Return the [X, Y] coordinate for the center point of the cell that contains the specified text.  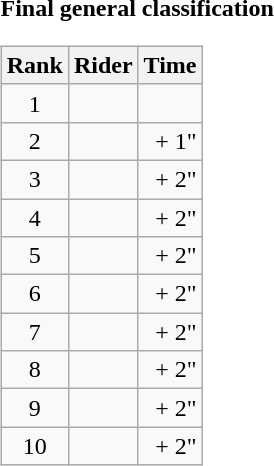
Rank [34, 65]
+ 1" [170, 141]
5 [34, 256]
Rider [103, 65]
2 [34, 141]
9 [34, 408]
7 [34, 332]
6 [34, 294]
3 [34, 179]
4 [34, 217]
Time [170, 65]
8 [34, 370]
10 [34, 446]
1 [34, 103]
